Pinpoint the cell where the given text exists, returning its (X, Y) midpoint coordinate. 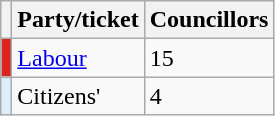
Citizens' (78, 96)
15 (209, 58)
Party/ticket (78, 20)
4 (209, 96)
Councillors (209, 20)
Labour (78, 58)
